Provide the [x, y] coordinate of the cell's center where the given text is located.  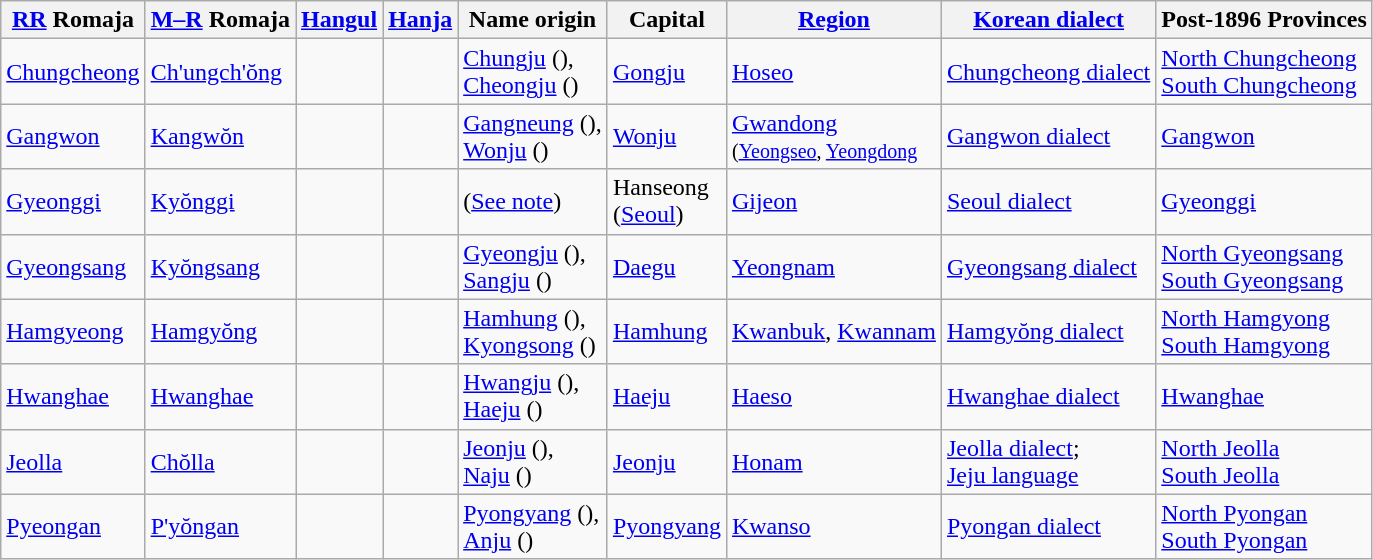
Gongju [666, 72]
Korean dialect [1048, 20]
Gyeongju (),Sangju () [533, 266]
Pyongyang [666, 526]
Jeolla dialect;Jeju language [1048, 462]
Kangwŏn [220, 136]
Gangwon dialect [1048, 136]
North HamgyongSouth Hamgyong [1264, 332]
Pyongan dialect [1048, 526]
Chungju (),Cheongju () [533, 72]
Jeonju (),Naju () [533, 462]
Pyongyang (),Anju () [533, 526]
Hamgyŏng [220, 332]
Name origin [533, 20]
Hoseo [834, 72]
Hamgyŏng dialect [1048, 332]
Hangul [340, 20]
Yeongnam [834, 266]
Kyŏngsang [220, 266]
Gijeon [834, 202]
Post-1896 Provinces [1264, 20]
Gwandong(Yeongseo, Yeongdong [834, 136]
Honam [834, 462]
Kwanbuk, Kwannam [834, 332]
Gyeongsang [73, 266]
Hwanghae dialect [1048, 396]
Jeonju [666, 462]
Capital [666, 20]
Chŏlla [220, 462]
Gyeongsang dialect [1048, 266]
Hanja [420, 20]
RR Romaja [73, 20]
Wonju [666, 136]
Gangneung (),Wonju () [533, 136]
North JeollaSouth Jeolla [1264, 462]
Seoul dialect [1048, 202]
M–R Romaja [220, 20]
Hamhung (),Kyongsong () [533, 332]
Region [834, 20]
North ChungcheongSouth Chungcheong [1264, 72]
Hamhung [666, 332]
Chungcheong [73, 72]
(See note) [533, 202]
Haeso [834, 396]
Hamgyeong [73, 332]
Hwangju (),Haeju () [533, 396]
North PyonganSouth Pyongan [1264, 526]
Jeolla [73, 462]
Ch'ungch'ŏng [220, 72]
Kwanso [834, 526]
Haeju [666, 396]
Daegu [666, 266]
Kyŏnggi [220, 202]
Pyeongan [73, 526]
Hanseong(Seoul) [666, 202]
North GyeongsangSouth Gyeongsang [1264, 266]
P'yŏngan [220, 526]
Chungcheong dialect [1048, 72]
